Extract the (x, y) coordinate from the center of the cell holding the provided text.  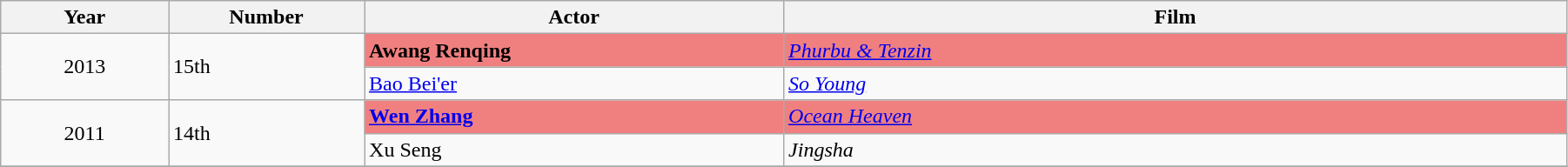
Bao Bei'er (574, 83)
Film (1176, 17)
Ocean Heaven (1176, 117)
2013 (85, 67)
Awang Renqing (574, 50)
Year (85, 17)
2011 (85, 133)
Wen Zhang (574, 117)
Xu Seng (574, 150)
Phurbu & Tenzin (1176, 50)
Number (266, 17)
Actor (574, 17)
15th (266, 67)
14th (266, 133)
So Young (1176, 83)
Jingsha (1176, 150)
